Search for the cell housing the specified text and yield its [X, Y] center coordinate. 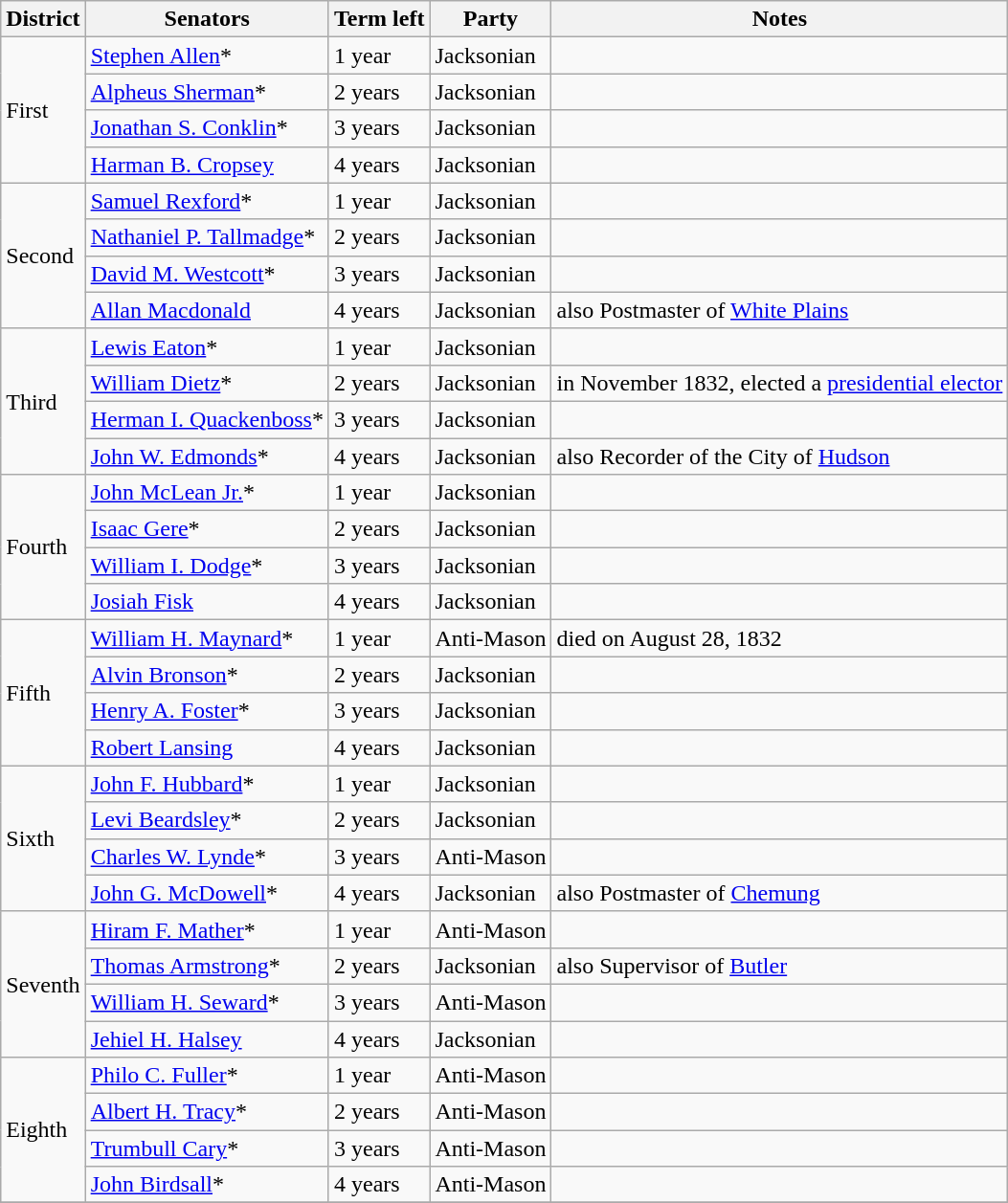
John G. McDowell* [207, 893]
William H. Maynard* [207, 638]
Alvin Bronson* [207, 675]
Allan Macdonald [207, 310]
Party [490, 19]
John McLean Jr.* [207, 493]
Samuel Rexford* [207, 201]
Stephen Allen* [207, 56]
Robert Lansing [207, 747]
David M. Westcott* [207, 274]
Term left [379, 19]
Henry A. Foster* [207, 711]
John W. Edmonds* [207, 457]
Fifth [43, 693]
also Supervisor of Butler [779, 966]
Levi Beardsley* [207, 820]
Lewis Eaton* [207, 346]
Nathaniel P. Tallmadge* [207, 237]
District [43, 19]
Senators [207, 19]
Hiram F. Mather* [207, 929]
Jehiel H. Halsey [207, 1038]
also Postmaster of Chemung [779, 893]
Seventh [43, 984]
Charles W. Lynde* [207, 857]
in November 1832, elected a presidential elector [779, 383]
Isaac Gere* [207, 529]
William I. Dodge* [207, 566]
also Postmaster of White Plains [779, 310]
Thomas Armstrong* [207, 966]
Trumbull Cary* [207, 1148]
Third [43, 401]
died on August 28, 1832 [779, 638]
Sixth [43, 838]
Josiah Fisk [207, 602]
Alpheus Sherman* [207, 92]
Eighth [43, 1130]
Harman B. Cropsey [207, 165]
John Birdsall* [207, 1185]
Fourth [43, 547]
First [43, 110]
also Recorder of the City of Hudson [779, 457]
Albert H. Tracy* [207, 1112]
Notes [779, 19]
John F. Hubbard* [207, 784]
William H. Seward* [207, 1002]
Philo C. Fuller* [207, 1076]
Second [43, 256]
Herman I. Quackenboss* [207, 419]
William Dietz* [207, 383]
Jonathan S. Conklin* [207, 128]
